Detect which cell encompasses the target text, then output its [X, Y] center coordinate. 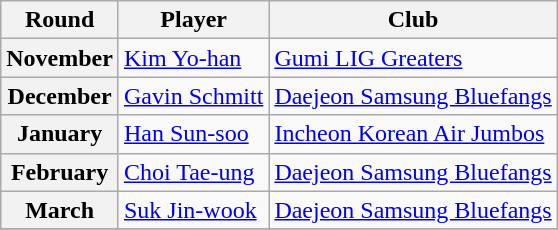
Gumi LIG Greaters [413, 58]
Club [413, 20]
Suk Jin-wook [193, 210]
March [60, 210]
Kim Yo-han [193, 58]
Incheon Korean Air Jumbos [413, 134]
Choi Tae-ung [193, 172]
Gavin Schmitt [193, 96]
January [60, 134]
Han Sun-soo [193, 134]
February [60, 172]
Round [60, 20]
Player [193, 20]
December [60, 96]
November [60, 58]
